Scan for the cell matching the given text and deliver its (X, Y) coordinate at center. 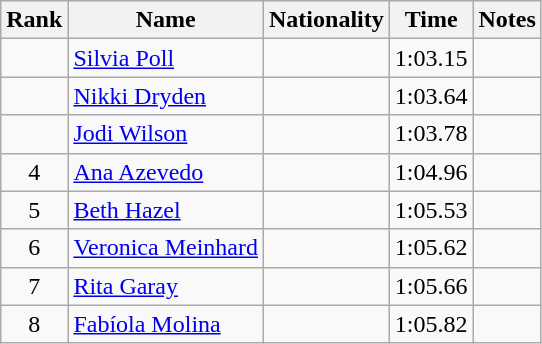
1:05.82 (431, 324)
1:03.78 (431, 134)
Notes (507, 20)
Rita Garay (166, 286)
Rank (34, 20)
Beth Hazel (166, 210)
Time (431, 20)
1:04.96 (431, 172)
Nationality (327, 20)
Silvia Poll (166, 58)
4 (34, 172)
Nikki Dryden (166, 96)
1:05.62 (431, 248)
5 (34, 210)
1:03.64 (431, 96)
7 (34, 286)
Name (166, 20)
6 (34, 248)
1:03.15 (431, 58)
Jodi Wilson (166, 134)
Ana Azevedo (166, 172)
Fabíola Molina (166, 324)
1:05.53 (431, 210)
1:05.66 (431, 286)
8 (34, 324)
Veronica Meinhard (166, 248)
